Scan for the cell matching the given text and deliver its (x, y) coordinate at center. 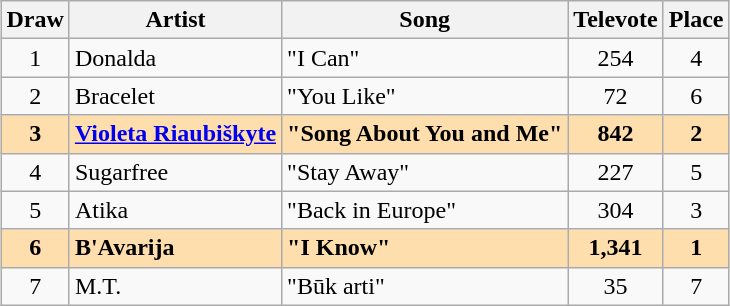
"Song About You and Me" (425, 134)
Donalda (175, 58)
"I Know" (425, 248)
"Stay Away" (425, 172)
"I Can" (425, 58)
254 (616, 58)
Song (425, 20)
72 (616, 96)
M.T. (175, 286)
Televote (616, 20)
842 (616, 134)
1,341 (616, 248)
Bracelet (175, 96)
Artist (175, 20)
304 (616, 210)
Atika (175, 210)
"Būk arti" (425, 286)
Violeta Riaubiškyte (175, 134)
227 (616, 172)
Sugarfree (175, 172)
B'Avarija (175, 248)
"Back in Europe" (425, 210)
35 (616, 286)
Draw (35, 20)
"You Like" (425, 96)
Place (696, 20)
